Find where the given text appears and provide that cell's center as (X, Y) coordinate. 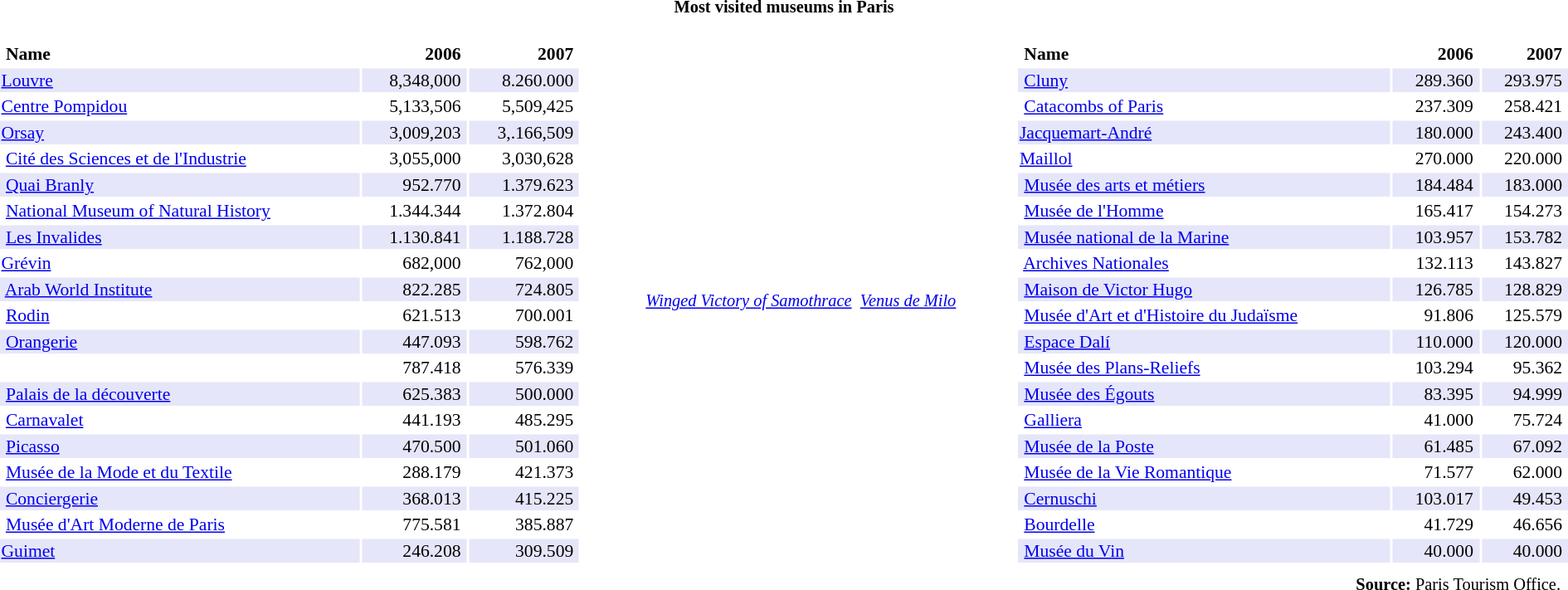
Les Invalides (180, 237)
1.372.804 (524, 211)
246.208 (415, 551)
Musée d'Art et d'Histoire du Judaïsme (1204, 315)
Musée national de la Marine (1204, 237)
Musée d'Art Moderne de Paris (180, 524)
576.339 (524, 368)
71.577 (1436, 472)
95.362 (1525, 368)
293.975 (1525, 80)
Cluny (1204, 80)
Louvre (180, 80)
Espace Dalí (1204, 342)
700.001 (524, 315)
Musée de la Vie Romantique (1204, 472)
237.309 (1436, 106)
Picasso (180, 446)
94.999 (1525, 393)
National Museum of Natural History (180, 211)
Bourdelle (1204, 524)
625.383 (415, 393)
1.188.728 (524, 237)
125.579 (1525, 315)
5,509,425 (524, 106)
67.092 (1525, 446)
3,055,000 (415, 158)
103.017 (1436, 498)
Winged Victory of Samothrace Venus de Milo (798, 291)
220.000 (1525, 158)
110.000 (1436, 342)
3,030,628 (524, 158)
Rodin (180, 315)
500.000 (524, 393)
501.060 (524, 446)
132.113 (1436, 263)
184.484 (1436, 184)
Catacombs of Paris (1204, 106)
62.000 (1525, 472)
Quai Branly (180, 184)
128.829 (1525, 289)
1.130.841 (415, 237)
Grévin (180, 263)
3,009,203 (415, 133)
288.179 (415, 472)
289.360 (1436, 80)
682,000 (415, 263)
Musée des Plans-Reliefs (1204, 368)
Cité des Sciences et de l'Industrie (180, 158)
822.285 (415, 289)
41.000 (1436, 420)
180.000 (1436, 133)
Guimet (180, 551)
Maison de Victor Hugo (1204, 289)
Musée de la Poste (1204, 446)
Musée des arts et métiers (1204, 184)
368.013 (415, 498)
Arab World Institute (180, 289)
775.581 (415, 524)
309.509 (524, 551)
8.260.000 (524, 80)
Maillol (1204, 158)
41.729 (1436, 524)
154.273 (1525, 211)
485.295 (524, 420)
447.093 (415, 342)
143.827 (1525, 263)
Orangerie (180, 342)
Cernuschi (1204, 498)
49.453 (1525, 498)
183.000 (1525, 184)
126.785 (1436, 289)
441.193 (415, 420)
724.805 (524, 289)
Musée de la Mode et du Textile (180, 472)
762,000 (524, 263)
Galliera (1204, 420)
165.417 (1436, 211)
Musée de l'Homme (1204, 211)
Musée des Égouts (1204, 393)
1.344.344 (415, 211)
8,348,000 (415, 80)
415.225 (524, 498)
Conciergerie (180, 498)
Musée du Vin (1204, 551)
385.887 (524, 524)
3,.166,509 (524, 133)
153.782 (1525, 237)
Jacquemart-André (1204, 133)
5,133,506 (415, 106)
621.513 (415, 315)
Palais de la découverte (180, 393)
83.395 (1436, 393)
Archives Nationales (1204, 263)
75.724 (1525, 420)
103.957 (1436, 237)
Carnavalet (180, 420)
243.400 (1525, 133)
258.421 (1525, 106)
598.762 (524, 342)
61.485 (1436, 446)
270.000 (1436, 158)
103.294 (1436, 368)
Centre Pompidou (180, 106)
470.500 (415, 446)
46.656 (1525, 524)
120.000 (1525, 342)
91.806 (1436, 315)
Orsay (180, 133)
787.418 (415, 368)
1.379.623 (524, 184)
952.770 (415, 184)
421.373 (524, 472)
